Determine the [x, y] coordinate at the center of the cell enclosing the given text.  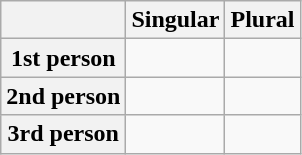
Singular [176, 20]
1st person [64, 58]
2nd person [64, 96]
3rd person [64, 134]
Plural [262, 20]
